For the text-containing cell, return its midpoint in [x, y] coordinate format. 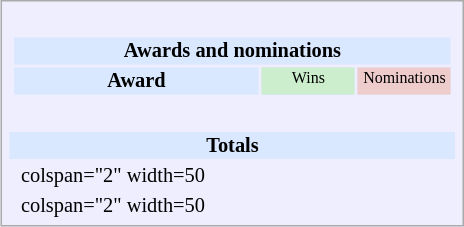
Awards and nominations Award Wins Nominations [233, 69]
Award [136, 80]
Totals [233, 146]
Nominations [404, 80]
Awards and nominations [232, 50]
Wins [308, 80]
